Pinpoint the cell where the given text exists, returning its [X, Y] midpoint coordinate. 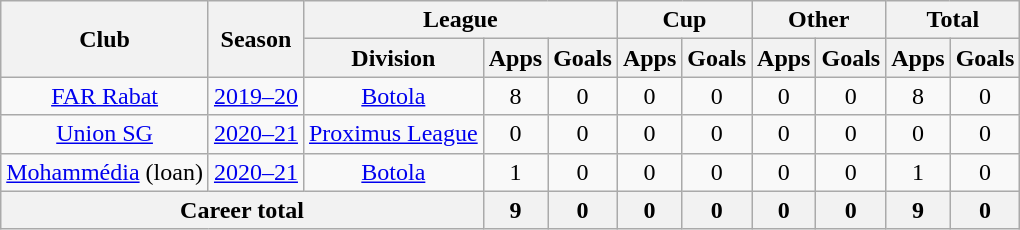
Career total [242, 210]
Other [819, 20]
League [460, 20]
Union SG [105, 134]
Club [105, 39]
2019–20 [256, 96]
Total [953, 20]
FAR Rabat [105, 96]
Proximus League [393, 134]
Division [393, 58]
Mohammédia (loan) [105, 172]
Cup [684, 20]
Season [256, 39]
